Identify which cell holds the provided text, then report its [x, y] central coordinate. 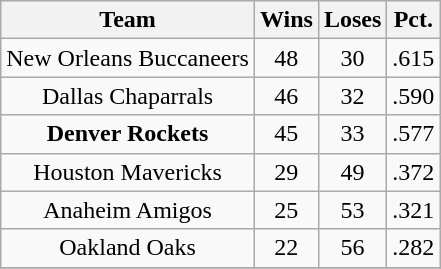
Houston Mavericks [128, 172]
32 [352, 96]
33 [352, 134]
48 [286, 58]
22 [286, 248]
Dallas Chaparrals [128, 96]
.577 [414, 134]
.372 [414, 172]
.615 [414, 58]
53 [352, 210]
Loses [352, 20]
.590 [414, 96]
Anaheim Amigos [128, 210]
30 [352, 58]
Denver Rockets [128, 134]
49 [352, 172]
46 [286, 96]
56 [352, 248]
Team [128, 20]
25 [286, 210]
Wins [286, 20]
.321 [414, 210]
.282 [414, 248]
29 [286, 172]
New Orleans Buccaneers [128, 58]
Pct. [414, 20]
Oakland Oaks [128, 248]
45 [286, 134]
